For the text-containing cell, return its midpoint in (X, Y) coordinate format. 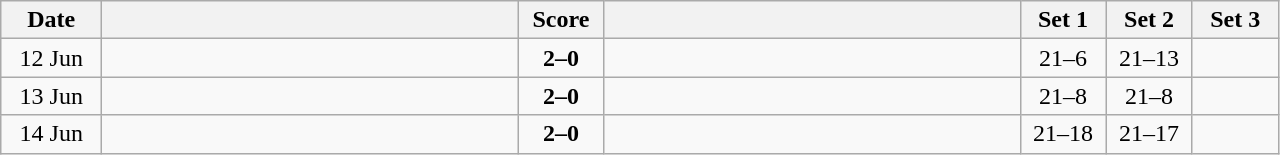
Set 3 (1235, 20)
21–18 (1063, 134)
21–17 (1149, 134)
Set 1 (1063, 20)
21–6 (1063, 58)
13 Jun (52, 96)
12 Jun (52, 58)
Score (561, 20)
21–13 (1149, 58)
Set 2 (1149, 20)
Date (52, 20)
14 Jun (52, 134)
